Determine the [x, y] coordinate at the center of the cell enclosing the given text.  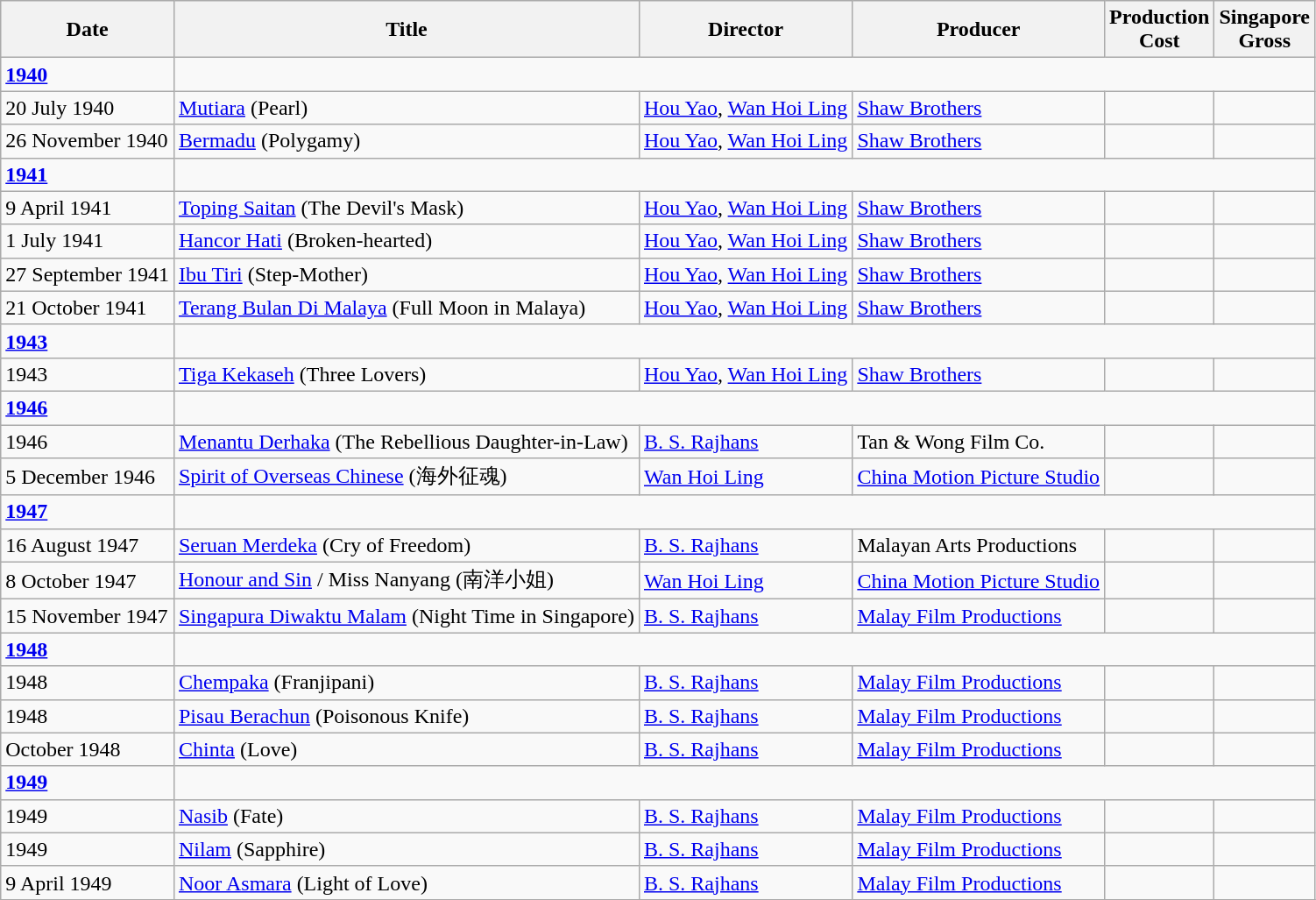
Seruan Merdeka (Cry of Freedom) [407, 545]
Menantu Derhaka (The Rebellious Daughter-in-Law) [407, 441]
Bermadu (Polygamy) [407, 141]
Malayan Arts Productions [979, 545]
Pisau Berachun (Poisonous Knife) [407, 716]
Title [407, 30]
Date [88, 30]
16 August 1947 [88, 545]
1940 [88, 74]
1 July 1941 [88, 241]
Director [745, 30]
Nasib (Fate) [407, 816]
Singapura Diwaktu Malam (Night Time in Singapore) [407, 616]
27 September 1941 [88, 274]
Tan & Wong Film Co. [979, 441]
1947 [88, 512]
Chinta (Love) [407, 749]
Production Cost [1160, 30]
8 October 1947 [88, 580]
21 October 1941 [88, 308]
Producer [979, 30]
Spirit of Overseas Chinese (海外征魂) [407, 477]
5 December 1946 [88, 477]
26 November 1940 [88, 141]
Ibu Tiri (Step-Mother) [407, 274]
Honour and Sin / Miss Nanyang (南洋小姐) [407, 580]
Chempaka (Franjipani) [407, 683]
Nilam (Sapphire) [407, 849]
20 July 1940 [88, 108]
9 April 1949 [88, 882]
Noor Asmara (Light of Love) [407, 882]
1941 [88, 174]
9 April 1941 [88, 208]
Terang Bulan Di Malaya (Full Moon in Malaya) [407, 308]
Tiga Kekaseh (Three Lovers) [407, 374]
October 1948 [88, 749]
Singapore Gross [1265, 30]
Mutiara (Pearl) [407, 108]
Toping Saitan (The Devil's Mask) [407, 208]
Hancor Hati (Broken-hearted) [407, 241]
15 November 1947 [88, 616]
